Locate the cell with the specified text and output its [x, y] center coordinate. 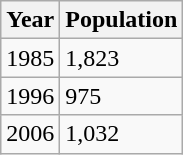
975 [122, 96]
Population [122, 20]
1,032 [122, 134]
1985 [30, 58]
1996 [30, 96]
2006 [30, 134]
1,823 [122, 58]
Year [30, 20]
